Scan for the cell matching the given text and deliver its [X, Y] coordinate at center. 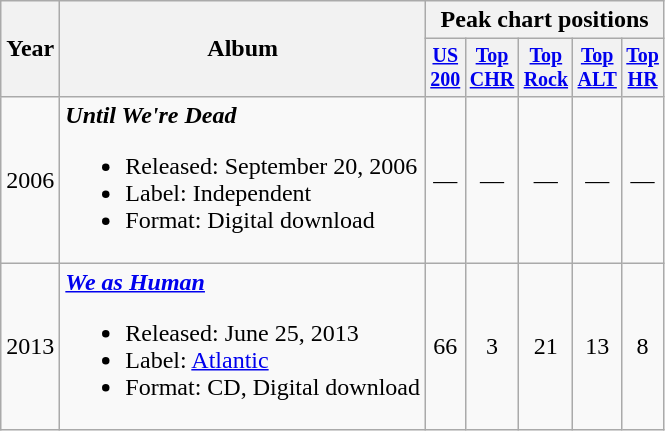
We as HumanReleased: June 25, 2013Label: AtlanticFormat: CD, Digital download [243, 346]
3 [492, 346]
TopALT [598, 68]
66 [446, 346]
Album [243, 49]
13 [598, 346]
TopCHR [492, 68]
TopHR [643, 68]
Until We're DeadReleased: September 20, 2006Label: IndependentFormat: Digital download [243, 180]
Peak chart positions [545, 20]
8 [643, 346]
2013 [30, 346]
2006 [30, 180]
21 [546, 346]
US200 [446, 68]
Year [30, 49]
TopRock [546, 68]
